Search for the cell housing the specified text and yield its [x, y] center coordinate. 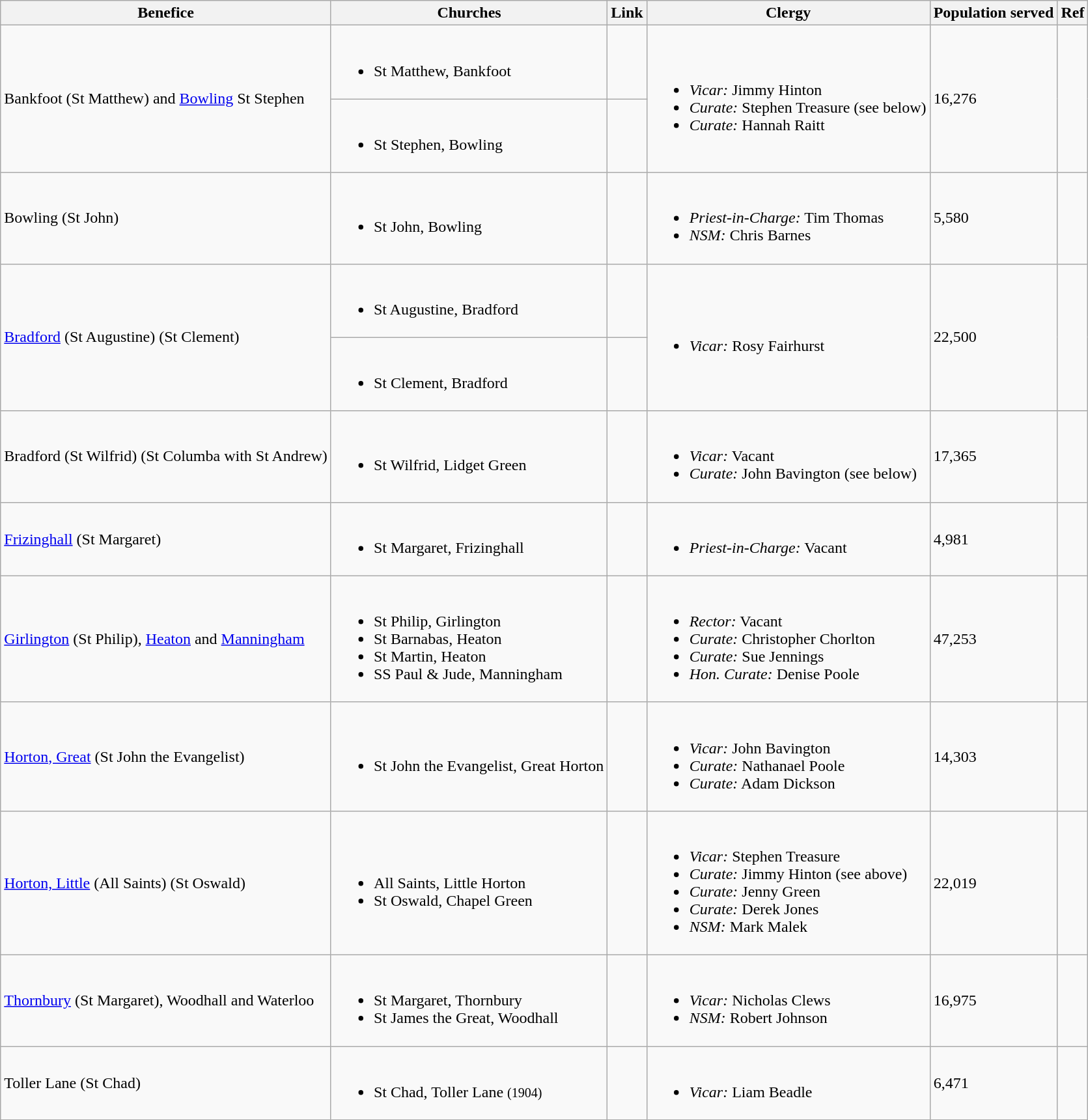
Bradford (St Wilfrid) (St Columba with St Andrew) [166, 456]
All Saints, Little HortonSt Oswald, Chapel Green [469, 883]
17,365 [994, 456]
St John, Bowling [469, 218]
Population served [994, 13]
Vicar: Jimmy HintonCurate: Stephen Treasure (see below)Curate: Hannah Raitt [788, 99]
Vicar: Nicholas ClewsNSM: Robert Johnson [788, 1000]
Benefice [166, 13]
Horton, Great (St John the Evangelist) [166, 757]
St John the Evangelist, Great Horton [469, 757]
St Chad, Toller Lane (1904) [469, 1082]
16,975 [994, 1000]
Bankfoot (St Matthew) and Bowling St Stephen [166, 99]
Vicar: John BavingtonCurate: Nathanael PooleCurate: Adam Dickson [788, 757]
Frizinghall (St Margaret) [166, 539]
Ref [1073, 13]
St Stephen, Bowling [469, 135]
Bowling (St John) [166, 218]
Horton, Little (All Saints) (St Oswald) [166, 883]
14,303 [994, 757]
Girlington (St Philip), Heaton and Manningham [166, 639]
St Margaret, ThornburySt James the Great, Woodhall [469, 1000]
St Clement, Bradford [469, 374]
Toller Lane (St Chad) [166, 1082]
Vicar: Rosy Fairhurst [788, 337]
Vicar: Liam Beadle [788, 1082]
Priest-in-Charge: Tim ThomasNSM: Chris Barnes [788, 218]
47,253 [994, 639]
Priest-in-Charge: Vacant [788, 539]
Thornbury (St Margaret), Woodhall and Waterloo [166, 1000]
4,981 [994, 539]
5,580 [994, 218]
Link [627, 13]
Rector: VacantCurate: Christopher ChorltonCurate: Sue JenningsHon. Curate: Denise Poole [788, 639]
Clergy [788, 13]
Vicar: VacantCurate: John Bavington (see below) [788, 456]
16,276 [994, 99]
Bradford (St Augustine) (St Clement) [166, 337]
St Augustine, Bradford [469, 301]
St Margaret, Frizinghall [469, 539]
Vicar: Stephen TreasureCurate: Jimmy Hinton (see above)Curate: Jenny GreenCurate: Derek JonesNSM: Mark Malek [788, 883]
22,019 [994, 883]
6,471 [994, 1082]
St Philip, GirlingtonSt Barnabas, HeatonSt Martin, HeatonSS Paul & Jude, Manningham [469, 639]
St Matthew, Bankfoot [469, 63]
Churches [469, 13]
St Wilfrid, Lidget Green [469, 456]
22,500 [994, 337]
